Pinpoint the cell where the given text exists, returning its [x, y] midpoint coordinate. 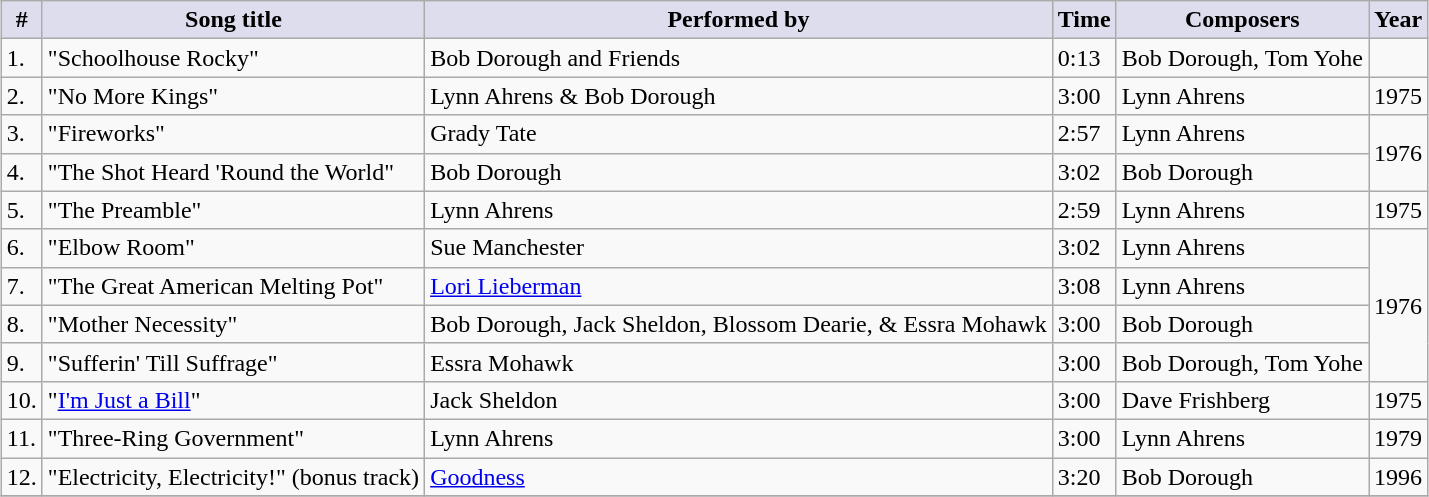
Song title [233, 20]
10. [22, 400]
"Electricity, Electricity!" (bonus track) [233, 477]
5. [22, 210]
12. [22, 477]
3:08 [1084, 286]
"Elbow Room" [233, 248]
1. [22, 58]
Lori Lieberman [739, 286]
11. [22, 438]
8. [22, 324]
Lynn Ahrens & Bob Dorough [739, 96]
Grady Tate [739, 134]
Essra Mohawk [739, 362]
"Sufferin' Till Suffrage" [233, 362]
1979 [1398, 438]
4. [22, 172]
"The Preamble" [233, 210]
2. [22, 96]
"Fireworks" [233, 134]
"The Shot Heard 'Round the World" [233, 172]
2:59 [1084, 210]
Performed by [739, 20]
Goodness [739, 477]
"No More Kings" [233, 96]
9. [22, 362]
Year [1398, 20]
3:20 [1084, 477]
# [22, 20]
7. [22, 286]
Sue Manchester [739, 248]
Bob Dorough, Jack Sheldon, Blossom Dearie, & Essra Mohawk [739, 324]
Time [1084, 20]
"The Great American Melting Pot" [233, 286]
"I'm Just a Bill" [233, 400]
3. [22, 134]
"Schoolhouse Rocky" [233, 58]
"Mother Necessity" [233, 324]
Jack Sheldon [739, 400]
Dave Frishberg [1242, 400]
2:57 [1084, 134]
0:13 [1084, 58]
Composers [1242, 20]
Bob Dorough and Friends [739, 58]
"Three-Ring Government" [233, 438]
1996 [1398, 477]
6. [22, 248]
